Identify which cell holds the provided text, then report its (x, y) central coordinate. 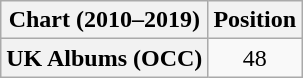
Position (255, 20)
Chart (2010–2019) (104, 20)
48 (255, 58)
UK Albums (OCC) (104, 58)
